Locate the cell with the specified text and output its [X, Y] center coordinate. 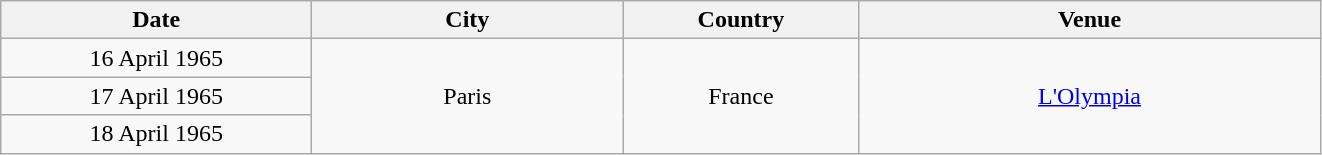
City [468, 20]
16 April 1965 [156, 58]
Venue [1090, 20]
France [741, 96]
Country [741, 20]
17 April 1965 [156, 96]
L'Olympia [1090, 96]
18 April 1965 [156, 134]
Date [156, 20]
Paris [468, 96]
